For the text-containing cell, return its midpoint in (x, y) coordinate format. 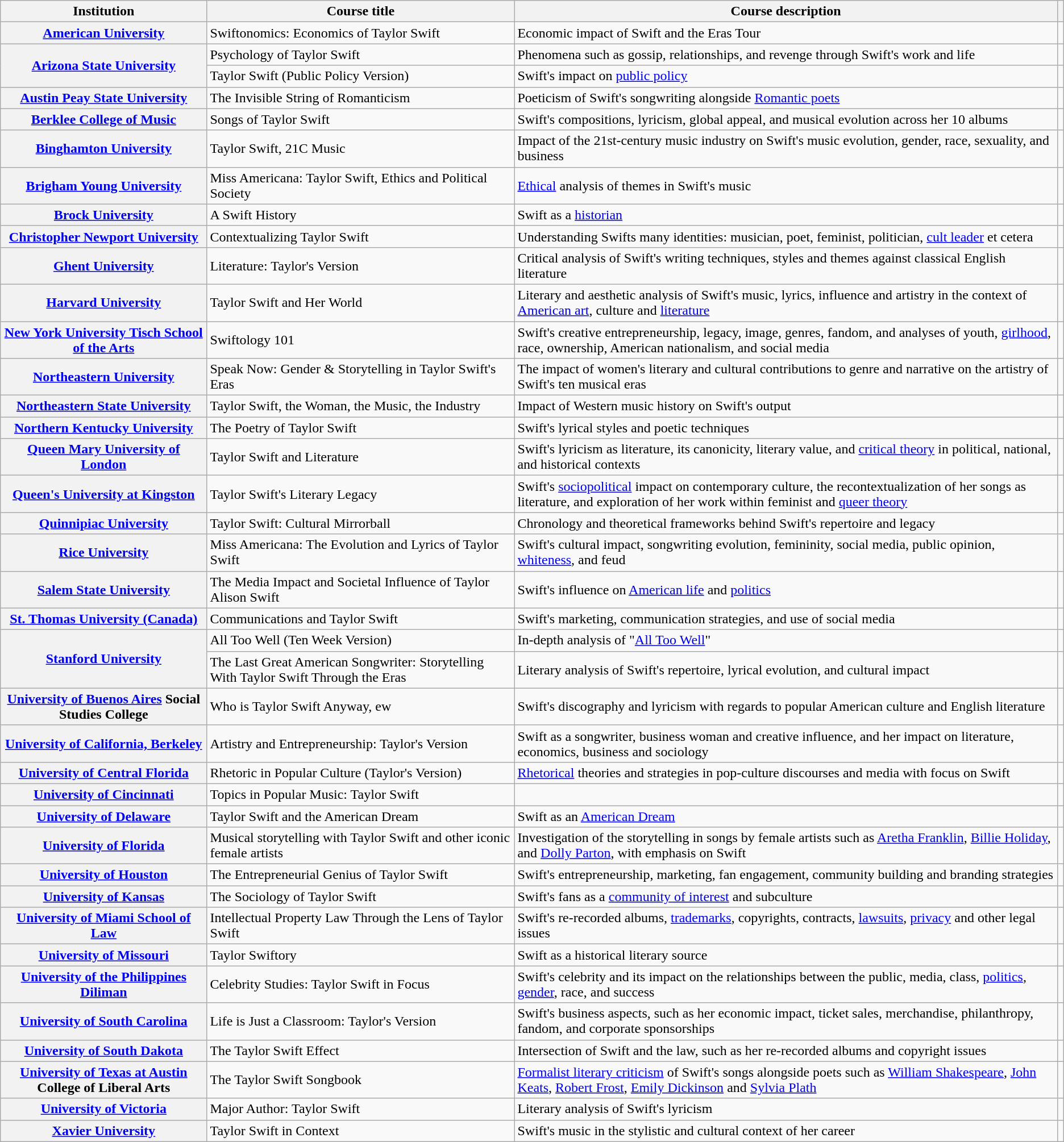
University of South Carolina (103, 1022)
Taylor Swift: Cultural Mirrorball (360, 523)
Literature: Taylor's Version (360, 266)
The Taylor Swift Effect (360, 1051)
Salem State University (103, 590)
Phenomena such as gossip, relationships, and revenge through Swift's work and life (785, 55)
Life is Just a Classroom: Taylor's Version (360, 1022)
University of Kansas (103, 897)
Swiftonomics: Economics of Taylor Swift (360, 33)
Course description (785, 11)
Taylor Swift, 21C Music (360, 149)
Swift's marketing, communication strategies, and use of social media (785, 619)
All Too Well (Ten Week Version) (360, 640)
University of Houston (103, 875)
Understanding Swifts many identities: musician, poet, feminist, politician, cult leader et cetera (785, 236)
In-depth analysis of "All Too Well" (785, 640)
St. Thomas University (Canada) (103, 619)
Swiftology 101 (360, 340)
University of Missouri (103, 955)
Austin Peay State University (103, 98)
American University (103, 33)
Poeticism of Swift's songwriting alongside Romantic poets (785, 98)
University of Florida (103, 845)
The Sociology of Taylor Swift (360, 897)
Swift as a songwriter, business woman and creative influence, and her impact on literature, economics, business and sociology (785, 743)
Brock University (103, 215)
Swift's impact on public policy (785, 76)
Swift as an American Dream (785, 816)
Rhetoric in Popular Culture (Taylor's Version) (360, 773)
Taylor Swift's Literary Legacy (360, 494)
Taylor Swift (Public Policy Version) (360, 76)
University of California, Berkeley (103, 743)
University of Cincinnati (103, 794)
The Media Impact and Societal Influence of Taylor Alison Swift (360, 590)
Economic impact of Swift and the Eras Tour (785, 33)
Major Author: Taylor Swift (360, 1109)
The Invisible String of Romanticism (360, 98)
Miss Americana: Taylor Swift, Ethics and Political Society (360, 185)
Northeastern University (103, 377)
Ghent University (103, 266)
The impact of women's literary and cultural contributions to genre and narrative on the artistry of Swift's ten musical eras (785, 377)
Literary analysis of Swift's repertoire, lyrical evolution, and cultural impact (785, 669)
University of South Dakota (103, 1051)
Stanford University (103, 659)
The Taylor Swift Songbook (360, 1080)
Course title (360, 11)
Binghamton University (103, 149)
Critical analysis of Swift's writing techniques, styles and themes against classical English literature (785, 266)
Swift's discography and lyricism with regards to popular American culture and English literature (785, 707)
Intellectual Property Law Through the Lens of Taylor Swift (360, 926)
A Swift History (360, 215)
Ethical analysis of themes in Swift's music (785, 185)
Berklee College of Music (103, 119)
Taylor Swift and Her World (360, 302)
Celebrity Studies: Taylor Swift in Focus (360, 984)
Speak Now: Gender & Storytelling in Taylor Swift's Eras (360, 377)
University of Delaware (103, 816)
Investigation of the storytelling in songs by female artists such as Aretha Franklin, Billie Holiday, and Dolly Parton, with emphasis on Swift (785, 845)
University of Miami School of Law (103, 926)
University of Central Florida (103, 773)
University of Buenos Aires Social Studies College (103, 707)
Formalist literary criticism of Swift's songs alongside poets such as William Shakespeare, John Keats, Robert Frost, Emily Dickinson and Sylvia Plath (785, 1080)
Swift as a historian (785, 215)
Artistry and Entrepreneurship: Taylor's Version (360, 743)
Swift's entrepreneurship, marketing, fan engagement, community building and branding strategies (785, 875)
Literary analysis of Swift's lyricism (785, 1109)
University of Texas at Austin College of Liberal Arts (103, 1080)
Communications and Taylor Swift (360, 619)
Swift's business aspects, such as her economic impact, ticket sales, merchandise, philanthropy, fandom, and corporate sponsorships (785, 1022)
Miss Americana: The Evolution and Lyrics of Taylor Swift (360, 552)
Chronology and theoretical frameworks behind Swift's repertoire and legacy (785, 523)
Musical storytelling with Taylor Swift and other iconic female artists (360, 845)
The Entrepreneurial Genius of Taylor Swift (360, 875)
Taylor Swift, the Woman, the Music, the Industry (360, 406)
Rhetorical theories and strategies in pop-culture discourses and media with focus on Swift (785, 773)
Brigham Young University (103, 185)
Impact of Western music history on Swift's output (785, 406)
The Poetry of Taylor Swift (360, 428)
Harvard University (103, 302)
Impact of the 21st-century music industry on Swift's music evolution, gender, race, sexuality, and business (785, 149)
Songs of Taylor Swift (360, 119)
Topics in Popular Music: Taylor Swift (360, 794)
University of Victoria (103, 1109)
Psychology of Taylor Swift (360, 55)
Swift's celebrity and its impact on the relationships between the public, media, class, politics, gender, race, and success (785, 984)
Taylor Swift and Literature (360, 457)
Swift as a historical literary source (785, 955)
Queen's University at Kingston (103, 494)
Swift's lyricism as literature, its canonicity, literary value, and critical theory in political, national, and historical contexts (785, 457)
Swift's music in the stylistic and cultural context of her career (785, 1131)
Taylor Swiftory (360, 955)
Arizona State University (103, 65)
Contextualizing Taylor Swift (360, 236)
Northeastern State University (103, 406)
The Last Great American Songwriter: Storytelling With Taylor Swift Through the Eras (360, 669)
Quinnipiac University (103, 523)
Taylor Swift and the American Dream (360, 816)
Xavier University (103, 1131)
Taylor Swift in Context (360, 1131)
Swift's re-recorded albums, trademarks, copyrights, contracts, lawsuits, privacy and other legal issues (785, 926)
Swift's fans as a community of interest and subculture (785, 897)
Swift's compositions, lyricism, global appeal, and musical evolution across her 10 albums (785, 119)
Queen Mary University of London (103, 457)
Literary and aesthetic analysis of Swift's music, lyrics, influence and artistry in the context of American art, culture and literature (785, 302)
Institution (103, 11)
Swift's cultural impact, songwriting evolution, femininity, social media, public opinion, whiteness, and feud (785, 552)
Rice University (103, 552)
Swift's lyrical styles and poetic techniques (785, 428)
Who is Taylor Swift Anyway, ew (360, 707)
New York University Tisch School of the Arts (103, 340)
Swift's influence on American life and politics (785, 590)
Christopher Newport University (103, 236)
Intersection of Swift and the law, such as her re-recorded albums and copyright issues (785, 1051)
University of the Philippines Diliman (103, 984)
Northern Kentucky University (103, 428)
